Identify which cell holds the provided text, then report its (x, y) central coordinate. 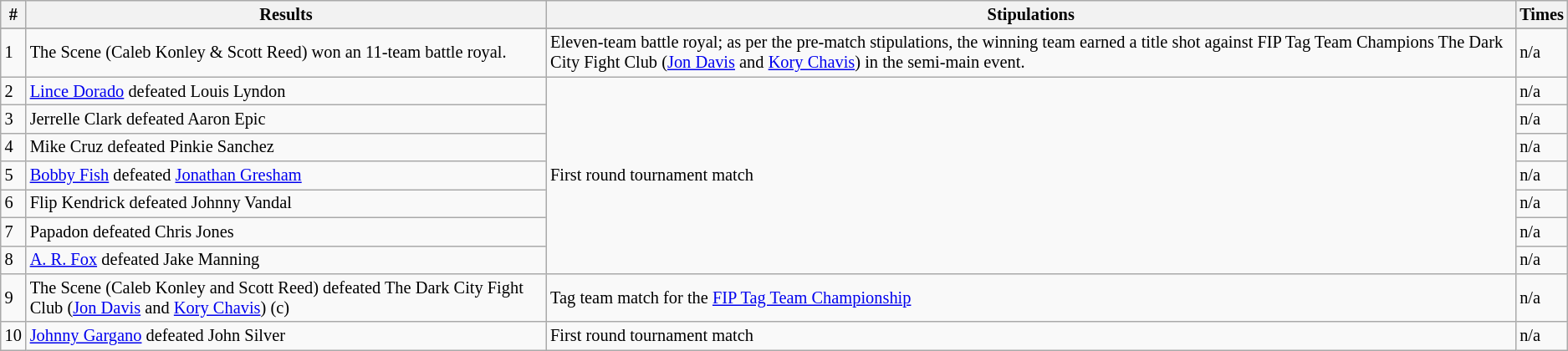
3 (13, 119)
7 (13, 231)
Mike Cruz defeated Pinkie Sanchez (286, 147)
Times (1542, 14)
The Scene (Caleb Konley & Scott Reed) won an 11-team battle royal. (286, 53)
Flip Kendrick defeated Johnny Vandal (286, 203)
Papadon defeated Chris Jones (286, 231)
Lince Dorado defeated Louis Lyndon (286, 91)
9 (13, 298)
6 (13, 203)
5 (13, 175)
10 (13, 336)
# (13, 14)
Johnny Gargano defeated John Silver (286, 336)
A. R. Fox defeated Jake Manning (286, 260)
Stipulations (1030, 14)
Tag team match for the FIP Tag Team Championship (1030, 298)
1 (13, 53)
8 (13, 260)
4 (13, 147)
The Scene (Caleb Konley and Scott Reed) defeated The Dark City Fight Club (Jon Davis and Kory Chavis) (c) (286, 298)
2 (13, 91)
Bobby Fish defeated Jonathan Gresham (286, 175)
Jerrelle Clark defeated Aaron Epic (286, 119)
Results (286, 14)
